Locate the cell with the specified text and output its [X, Y] center coordinate. 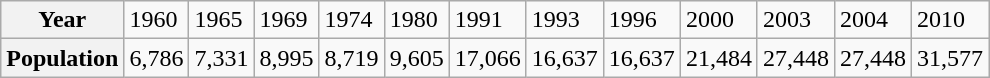
2000 [718, 20]
7,331 [222, 58]
1960 [156, 20]
1993 [564, 20]
1974 [352, 20]
Population [62, 58]
2004 [872, 20]
31,577 [950, 58]
1965 [222, 20]
21,484 [718, 58]
8,719 [352, 58]
17,066 [488, 58]
2003 [796, 20]
1996 [642, 20]
1991 [488, 20]
1969 [286, 20]
2010 [950, 20]
8,995 [286, 58]
6,786 [156, 58]
9,605 [416, 58]
Year [62, 20]
1980 [416, 20]
